Locate the cell with the specified text and output its [x, y] center coordinate. 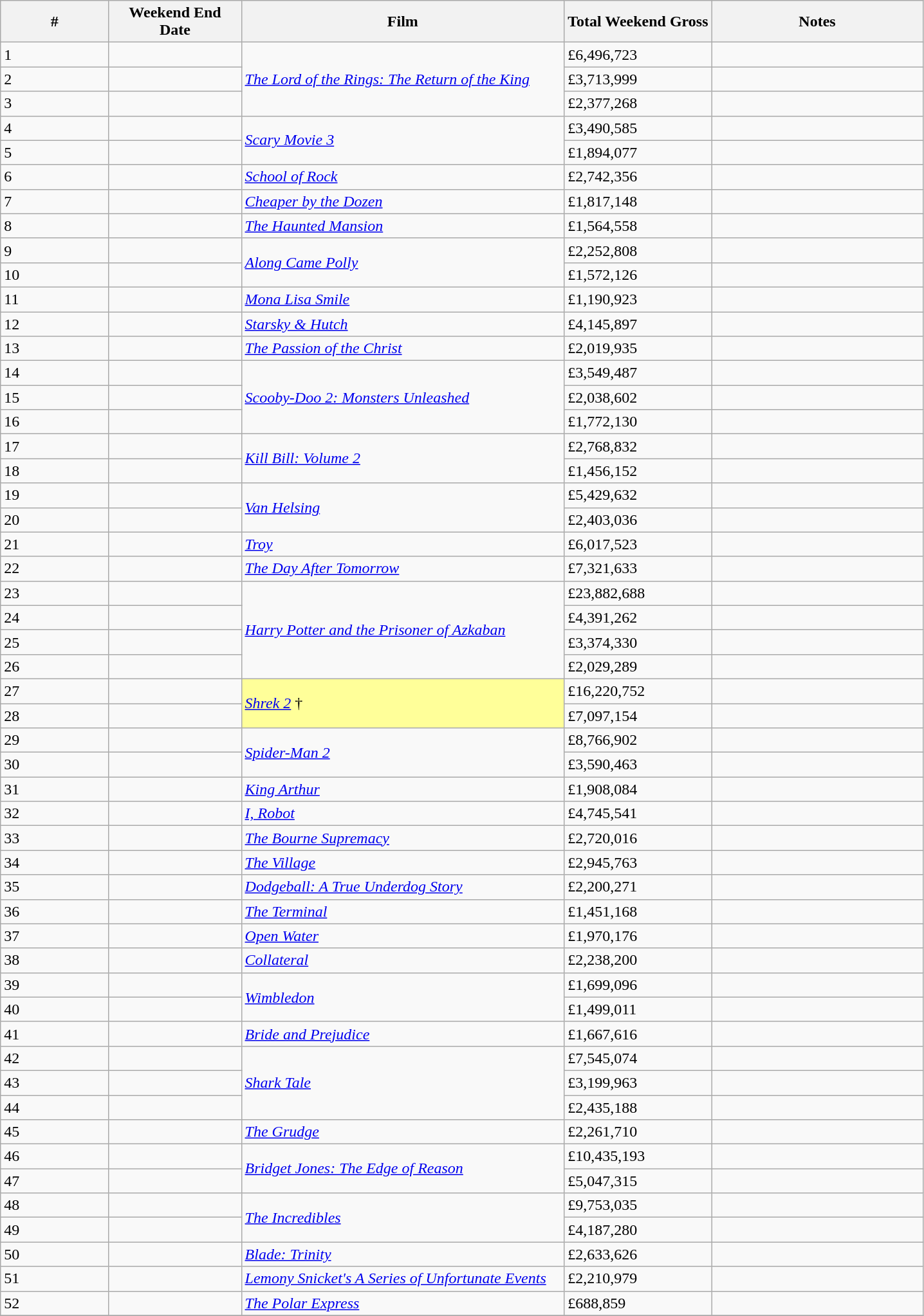
£3,549,487 [638, 373]
Spider-Man 2 [403, 753]
Wimbledon [403, 997]
45 [55, 1132]
7 [55, 201]
The Passion of the Christ [403, 349]
£1,699,096 [638, 985]
£2,768,832 [638, 446]
£2,200,271 [638, 887]
25 [55, 642]
£3,590,463 [638, 765]
9 [55, 250]
£2,210,979 [638, 1279]
16 [55, 422]
£1,499,011 [638, 1009]
£1,190,923 [638, 299]
Harry Potter and the Prisoner of Azkaban [403, 630]
The Terminal [403, 911]
48 [55, 1205]
Cheaper by the Dozen [403, 201]
12 [55, 324]
The Bourne Supremacy [403, 838]
49 [55, 1230]
29 [55, 740]
23 [55, 593]
11 [55, 299]
34 [55, 863]
The Lord of the Rings: The Return of the King [403, 79]
43 [55, 1083]
Film [403, 22]
£1,451,168 [638, 911]
£8,766,902 [638, 740]
£2,261,710 [638, 1132]
36 [55, 911]
37 [55, 936]
Notes [817, 22]
£4,145,897 [638, 324]
£1,564,558 [638, 226]
£2,029,289 [638, 666]
Total Weekend Gross [638, 22]
52 [55, 1303]
Mona Lisa Smile [403, 299]
31 [55, 789]
School of Rock [403, 177]
£1,456,152 [638, 471]
£3,374,330 [638, 642]
Shark Tale [403, 1083]
£2,252,808 [638, 250]
Lemony Snicket's A Series of Unfortunate Events [403, 1279]
5 [55, 152]
46 [55, 1156]
24 [55, 617]
£6,017,523 [638, 544]
Bride and Prejudice [403, 1034]
Troy [403, 544]
2 [55, 79]
35 [55, 887]
40 [55, 1009]
18 [55, 471]
£1,908,084 [638, 789]
51 [55, 1279]
£9,753,035 [638, 1205]
£7,097,154 [638, 716]
£7,545,074 [638, 1058]
£4,187,280 [638, 1230]
13 [55, 349]
£4,391,262 [638, 617]
The Grudge [403, 1132]
£1,772,130 [638, 422]
3 [55, 104]
£2,945,763 [638, 863]
17 [55, 446]
Open Water [403, 936]
Along Came Polly [403, 262]
Kill Bill: Volume 2 [403, 459]
£2,633,626 [638, 1254]
Van Helsing [403, 507]
£3,199,963 [638, 1083]
£1,970,176 [638, 936]
Starsky & Hutch [403, 324]
41 [55, 1034]
# [55, 22]
£2,377,268 [638, 104]
£1,667,616 [638, 1034]
30 [55, 765]
The Incredibles [403, 1218]
£16,220,752 [638, 691]
28 [55, 716]
Scooby-Doo 2: Monsters Unleashed [403, 398]
£7,321,633 [638, 569]
£5,429,632 [638, 495]
£2,403,036 [638, 520]
39 [55, 985]
Scary Movie 3 [403, 140]
£1,817,148 [638, 201]
8 [55, 226]
£10,435,193 [638, 1156]
6 [55, 177]
38 [55, 960]
14 [55, 373]
Weekend End Date [175, 22]
50 [55, 1254]
The Day After Tomorrow [403, 569]
£4,745,541 [638, 814]
Bridget Jones: The Edge of Reason [403, 1169]
£23,882,688 [638, 593]
£688,859 [638, 1303]
Shrek 2 † [403, 703]
1 [55, 55]
19 [55, 495]
Blade: Trinity [403, 1254]
22 [55, 569]
27 [55, 691]
£1,572,126 [638, 275]
£5,047,315 [638, 1181]
£1,894,077 [638, 152]
£2,720,016 [638, 838]
42 [55, 1058]
The Haunted Mansion [403, 226]
£2,038,602 [638, 398]
Collateral [403, 960]
£3,490,585 [638, 128]
32 [55, 814]
£2,019,935 [638, 349]
£2,238,200 [638, 960]
26 [55, 666]
21 [55, 544]
44 [55, 1107]
33 [55, 838]
20 [55, 520]
47 [55, 1181]
The Village [403, 863]
10 [55, 275]
£2,742,356 [638, 177]
The Polar Express [403, 1303]
£6,496,723 [638, 55]
King Arthur [403, 789]
15 [55, 398]
£3,713,999 [638, 79]
£2,435,188 [638, 1107]
4 [55, 128]
Dodgeball: A True Underdog Story [403, 887]
I, Robot [403, 814]
